Locate the cell with the specified text and output its [x, y] center coordinate. 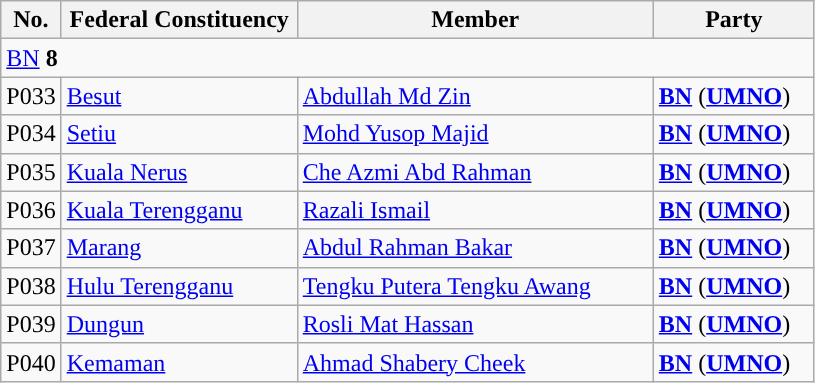
P037 [31, 248]
Abdullah Md Zin [475, 96]
Hulu Terengganu [179, 286]
Ahmad Shabery Cheek [475, 362]
BN 8 [408, 58]
Rosli Mat Hassan [475, 324]
P038 [31, 286]
P036 [31, 210]
Kuala Nerus [179, 172]
Dungun [179, 324]
Abdul Rahman Bakar [475, 248]
Federal Constituency [179, 20]
Che Azmi Abd Rahman [475, 172]
Mohd Yusop Majid [475, 134]
Member [475, 20]
Party [734, 20]
Tengku Putera Tengku Awang [475, 286]
P034 [31, 134]
Kemaman [179, 362]
P035 [31, 172]
P033 [31, 96]
No. [31, 20]
Kuala Terengganu [179, 210]
P040 [31, 362]
Razali Ismail [475, 210]
Setiu [179, 134]
P039 [31, 324]
Besut [179, 96]
Marang [179, 248]
